Return [x, y] of the center of cell containing provided text 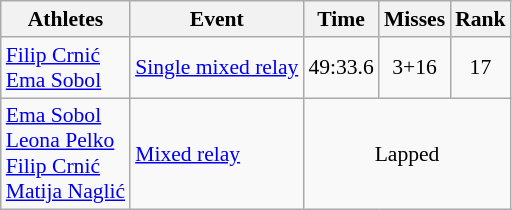
Rank [480, 19]
Event [216, 19]
49:33.6 [340, 68]
Time [340, 19]
Misses [414, 19]
3+16 [414, 68]
Filip CrnićEma Sobol [66, 68]
Lapped [406, 154]
Single mixed relay [216, 68]
Athletes [66, 19]
17 [480, 68]
Mixed relay [216, 154]
Ema SobolLeona PelkoFilip CrnićMatija Naglić [66, 154]
